Locate the cell with the specified text and output its (x, y) center coordinate. 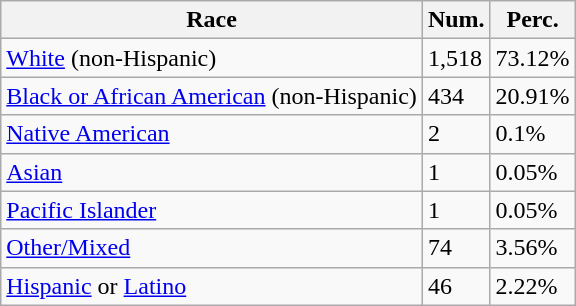
Other/Mixed (212, 248)
20.91% (532, 96)
74 (456, 248)
Perc. (532, 20)
1,518 (456, 58)
73.12% (532, 58)
434 (456, 96)
Native American (212, 134)
Pacific Islander (212, 210)
Black or African American (non-Hispanic) (212, 96)
3.56% (532, 248)
46 (456, 286)
Race (212, 20)
Hispanic or Latino (212, 286)
0.1% (532, 134)
Asian (212, 172)
White (non-Hispanic) (212, 58)
2 (456, 134)
Num. (456, 20)
2.22% (532, 286)
